Return (X, Y) of the center of cell containing provided text 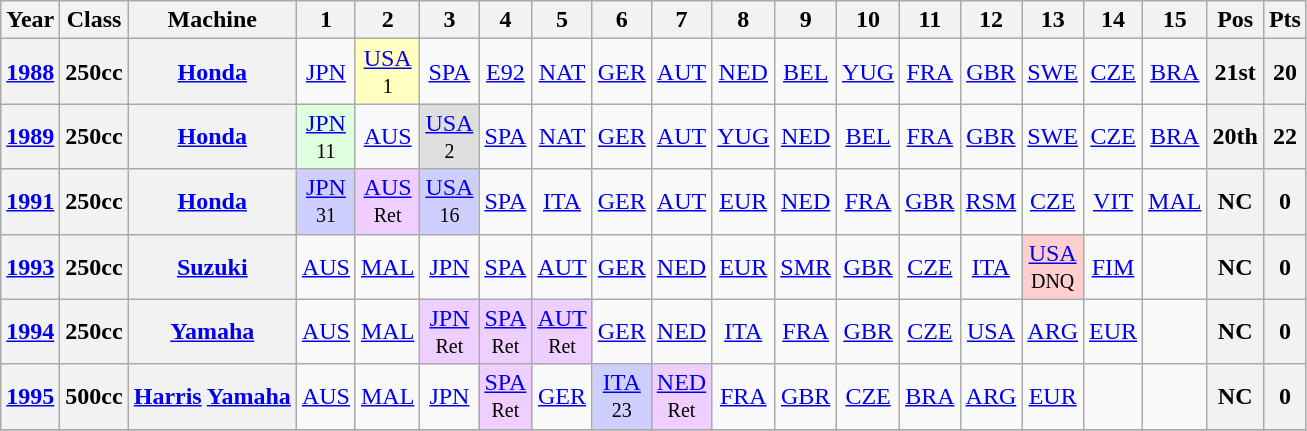
JPN31 (326, 202)
JPN11 (326, 136)
3 (450, 20)
Pos (1235, 20)
15 (1175, 20)
E92 (506, 72)
USA1 (387, 72)
1 (326, 20)
Yamaha (212, 332)
USADNQ (1053, 266)
8 (744, 20)
Pts (1284, 20)
AUTRet (562, 332)
USA2 (450, 136)
21st (1235, 72)
RSM (991, 202)
6 (622, 20)
1995 (30, 396)
13 (1053, 20)
USA16 (450, 202)
2 (387, 20)
22 (1284, 136)
SMR (806, 266)
5 (562, 20)
FIM (1114, 266)
1993 (30, 266)
VIT (1114, 202)
20th (1235, 136)
1994 (30, 332)
10 (868, 20)
1989 (30, 136)
Class (94, 20)
4 (506, 20)
20 (1284, 72)
12 (991, 20)
1991 (30, 202)
9 (806, 20)
Year (30, 20)
AUSRet (387, 202)
Suzuki (212, 266)
14 (1114, 20)
ITA23 (622, 396)
7 (681, 20)
1988 (30, 72)
USA (991, 332)
Harris Yamaha (212, 396)
JPNRet (450, 332)
11 (930, 20)
NEDRet (681, 396)
Machine (212, 20)
500cc (94, 396)
